Return the (x, y) coordinate for the center point of the cell that contains the specified text.  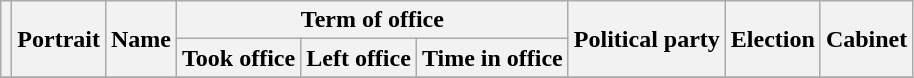
Time in office (492, 58)
Name (140, 39)
Term of office (373, 20)
Cabinet (866, 39)
Took office (239, 58)
Election (772, 39)
Left office (359, 58)
Portrait (59, 39)
Political party (646, 39)
